Output the (X, Y) coordinate of the center of the cell containing the given text.  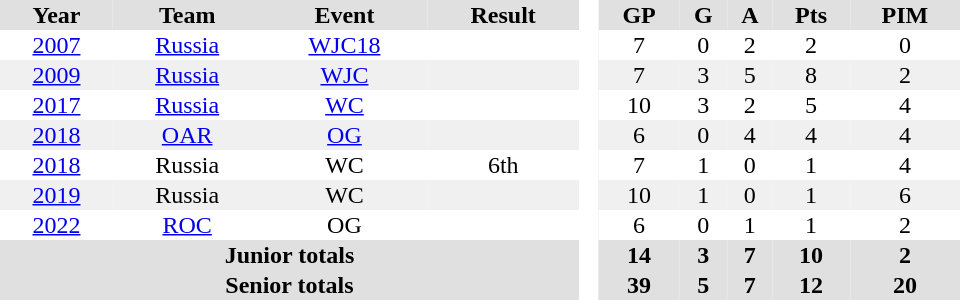
A (750, 15)
6th (504, 165)
2017 (56, 105)
Senior totals (290, 285)
Year (56, 15)
12 (811, 285)
14 (639, 255)
GP (639, 15)
2007 (56, 45)
ROC (187, 225)
OAR (187, 135)
2019 (56, 195)
PIM (905, 15)
20 (905, 285)
8 (811, 75)
G (703, 15)
Event (344, 15)
Team (187, 15)
Result (504, 15)
WJC18 (344, 45)
Junior totals (290, 255)
WJC (344, 75)
39 (639, 285)
2022 (56, 225)
Pts (811, 15)
2009 (56, 75)
